Extract the (x, y) coordinate from the center of the cell holding the provided text.  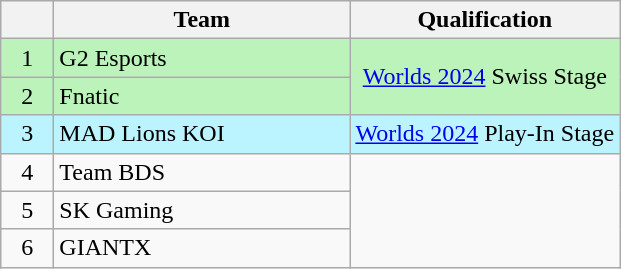
G2 Esports (202, 58)
4 (28, 172)
Qualification (485, 20)
Fnatic (202, 96)
6 (28, 248)
GIANTX (202, 248)
3 (28, 134)
1 (28, 58)
Team BDS (202, 172)
2 (28, 96)
SK Gaming (202, 210)
5 (28, 210)
Worlds 2024 Play-In Stage (485, 134)
Worlds 2024 Swiss Stage (485, 77)
MAD Lions KOI (202, 134)
Team (202, 20)
